Search for the cell housing the specified text and yield its (X, Y) center coordinate. 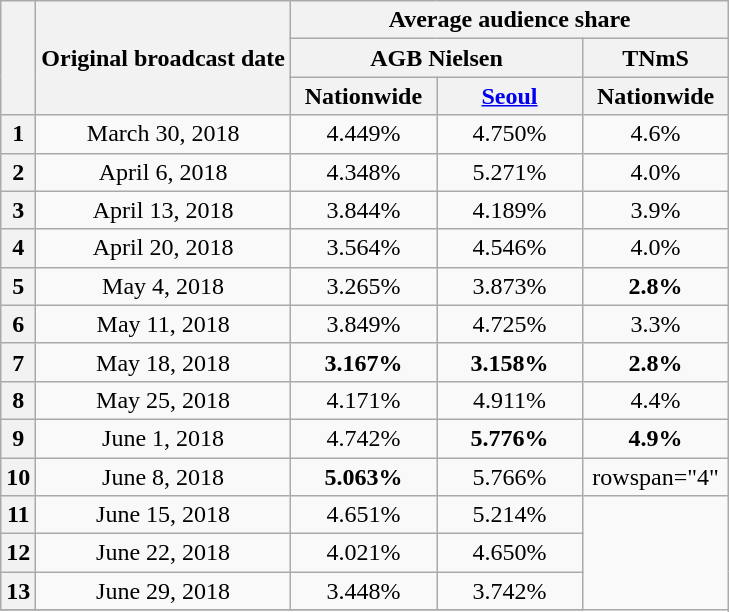
4.651% (363, 515)
3.158% (509, 362)
3.849% (363, 324)
4.449% (363, 134)
11 (18, 515)
3.448% (363, 591)
May 25, 2018 (164, 400)
June 29, 2018 (164, 591)
4.171% (363, 400)
7 (18, 362)
3.9% (656, 210)
Average audience share (509, 20)
4.4% (656, 400)
June 15, 2018 (164, 515)
1 (18, 134)
3.742% (509, 591)
4.750% (509, 134)
4.650% (509, 553)
3.167% (363, 362)
4.189% (509, 210)
3.3% (656, 324)
rowspan="4" (656, 477)
5.063% (363, 477)
2 (18, 172)
13 (18, 591)
4.742% (363, 438)
9 (18, 438)
5.271% (509, 172)
5.776% (509, 438)
6 (18, 324)
3.873% (509, 286)
May 18, 2018 (164, 362)
4.9% (656, 438)
April 6, 2018 (164, 172)
4 (18, 248)
5.766% (509, 477)
Original broadcast date (164, 58)
March 30, 2018 (164, 134)
5.214% (509, 515)
June 22, 2018 (164, 553)
4.021% (363, 553)
4.348% (363, 172)
May 11, 2018 (164, 324)
3.844% (363, 210)
4.6% (656, 134)
TNmS (656, 58)
May 4, 2018 (164, 286)
3.265% (363, 286)
AGB Nielsen (436, 58)
4.546% (509, 248)
Seoul (509, 96)
3 (18, 210)
10 (18, 477)
April 13, 2018 (164, 210)
4.725% (509, 324)
4.911% (509, 400)
5 (18, 286)
June 1, 2018 (164, 438)
12 (18, 553)
June 8, 2018 (164, 477)
3.564% (363, 248)
April 20, 2018 (164, 248)
8 (18, 400)
